Detect which cell encompasses the target text, then output its (x, y) center coordinate. 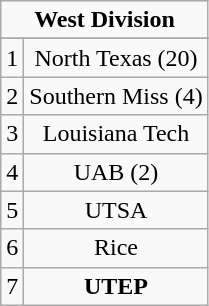
5 (12, 210)
Louisiana Tech (116, 134)
UTEP (116, 286)
Rice (116, 248)
1 (12, 58)
Southern Miss (4) (116, 96)
UTSA (116, 210)
6 (12, 248)
4 (12, 172)
UAB (2) (116, 172)
3 (12, 134)
2 (12, 96)
West Division (104, 20)
7 (12, 286)
North Texas (20) (116, 58)
